From the cell containing the given text, extract its center point as (x, y) coordinate. 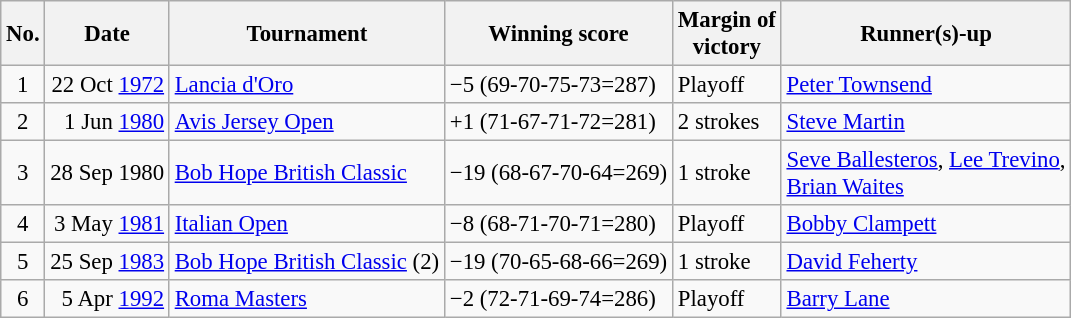
Winning score (558, 34)
Barry Lane (926, 299)
28 Sep 1980 (107, 174)
Bob Hope British Classic (306, 174)
Avis Jersey Open (306, 122)
−2 (72-71-69-74=286) (558, 299)
Lancia d'Oro (306, 85)
Italian Open (306, 224)
Steve Martin (926, 122)
25 Sep 1983 (107, 262)
5 Apr 1992 (107, 299)
+1 (71-67-71-72=281) (558, 122)
1 Jun 1980 (107, 122)
Bobby Clampett (926, 224)
No. (23, 34)
−5 (69-70-75-73=287) (558, 85)
−8 (68-71-70-71=280) (558, 224)
Roma Masters (306, 299)
5 (23, 262)
Runner(s)-up (926, 34)
Peter Townsend (926, 85)
Bob Hope British Classic (2) (306, 262)
David Feherty (926, 262)
1 (23, 85)
4 (23, 224)
−19 (68-67-70-64=269) (558, 174)
2 (23, 122)
2 strokes (726, 122)
Seve Ballesteros, Lee Trevino, Brian Waites (926, 174)
Margin ofvictory (726, 34)
Date (107, 34)
−19 (70-65-68-66=269) (558, 262)
3 (23, 174)
22 Oct 1972 (107, 85)
Tournament (306, 34)
3 May 1981 (107, 224)
6 (23, 299)
